Find where the given text appears and provide that cell's center as (x, y) coordinate. 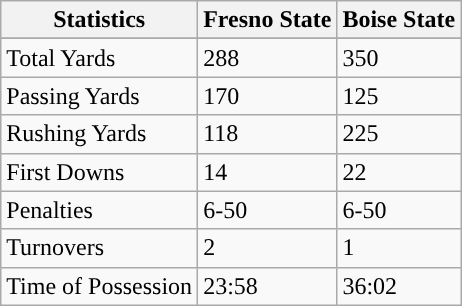
First Downs (100, 172)
Time of Possession (100, 286)
22 (399, 172)
288 (268, 58)
225 (399, 134)
Passing Yards (100, 96)
Turnovers (100, 248)
118 (268, 134)
Penalties (100, 210)
Total Yards (100, 58)
36:02 (399, 286)
Boise State (399, 20)
23:58 (268, 286)
170 (268, 96)
125 (399, 96)
Fresno State (268, 20)
1 (399, 248)
Statistics (100, 20)
14 (268, 172)
Rushing Yards (100, 134)
2 (268, 248)
350 (399, 58)
